Search for the cell housing the specified text and yield its [X, Y] center coordinate. 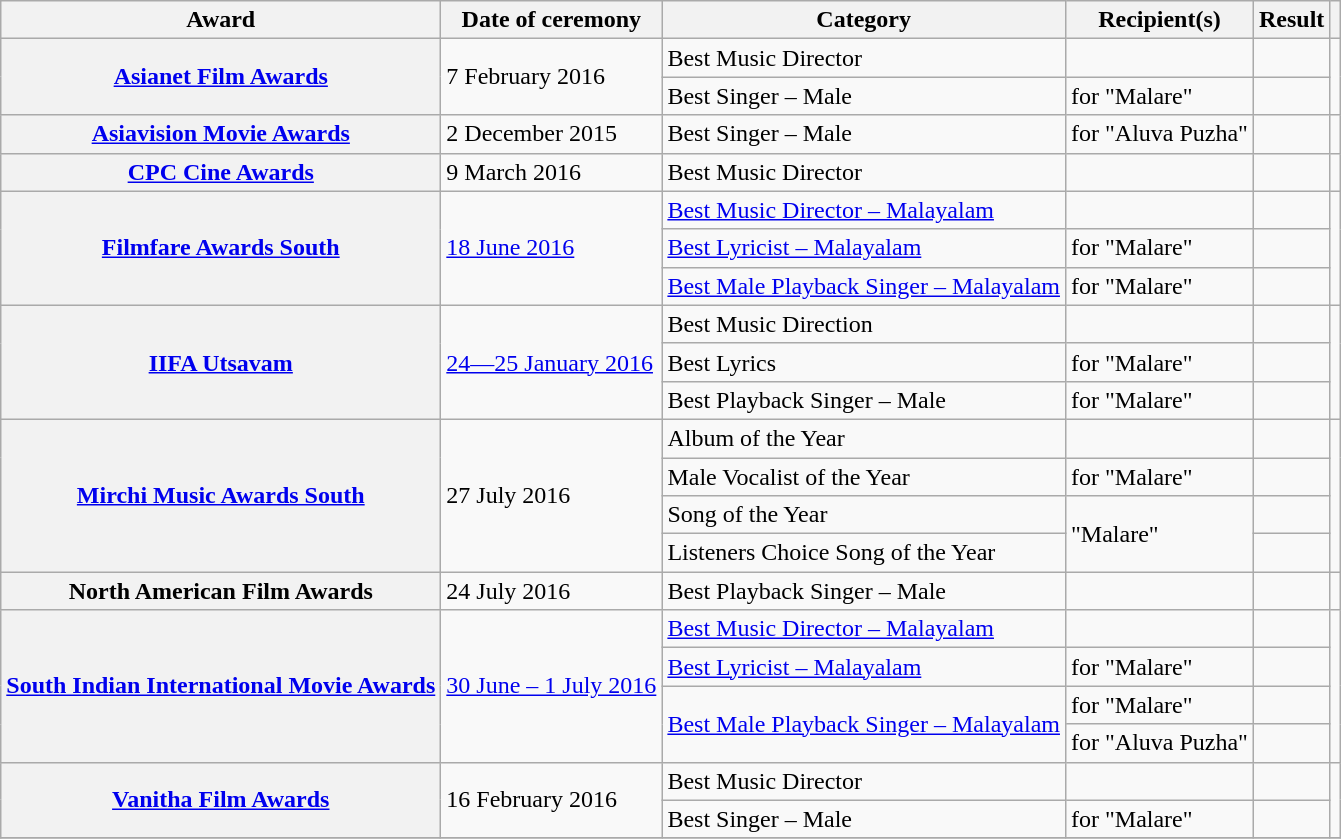
South Indian International Movie Awards [221, 686]
30 June – 1 July 2016 [552, 686]
IIFA Utsavam [221, 362]
18 June 2016 [552, 248]
Date of ceremony [552, 20]
Asianet Film Awards [221, 77]
7 February 2016 [552, 77]
Asiavision Movie Awards [221, 134]
Result [1291, 20]
16 February 2016 [552, 800]
Award [221, 20]
North American Film Awards [221, 591]
Best Lyrics [864, 362]
Filmfare Awards South [221, 248]
Recipient(s) [1159, 20]
24 July 2016 [552, 591]
Category [864, 20]
27 July 2016 [552, 495]
Best Music Direction [864, 324]
24—25 January 2016 [552, 362]
Listeners Choice Song of the Year [864, 553]
Mirchi Music Awards South [221, 495]
Vanitha Film Awards [221, 800]
9 March 2016 [552, 172]
Male Vocalist of the Year [864, 477]
Album of the Year [864, 438]
CPC Cine Awards [221, 172]
"Malare" [1159, 534]
Song of the Year [864, 515]
2 December 2015 [552, 134]
